Locate the cell with the specified text and output its [X, Y] center coordinate. 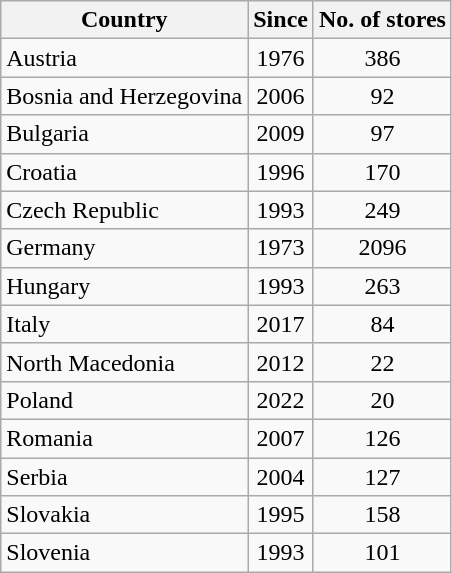
Bosnia and Herzegovina [124, 96]
92 [382, 96]
North Macedonia [124, 362]
Poland [124, 400]
170 [382, 172]
158 [382, 515]
Romania [124, 438]
Bulgaria [124, 134]
Slovakia [124, 515]
22 [382, 362]
97 [382, 134]
Hungary [124, 286]
Croatia [124, 172]
Italy [124, 324]
127 [382, 477]
84 [382, 324]
1995 [281, 515]
1996 [281, 172]
2012 [281, 362]
2004 [281, 477]
Slovenia [124, 553]
2017 [281, 324]
101 [382, 553]
2096 [382, 248]
2007 [281, 438]
20 [382, 400]
2009 [281, 134]
Germany [124, 248]
Czech Republic [124, 210]
249 [382, 210]
Austria [124, 58]
Country [124, 20]
126 [382, 438]
2022 [281, 400]
263 [382, 286]
386 [382, 58]
No. of stores [382, 20]
2006 [281, 96]
Since [281, 20]
1973 [281, 248]
Serbia [124, 477]
1976 [281, 58]
